Find where the given text appears and provide that cell's center as (x, y) coordinate. 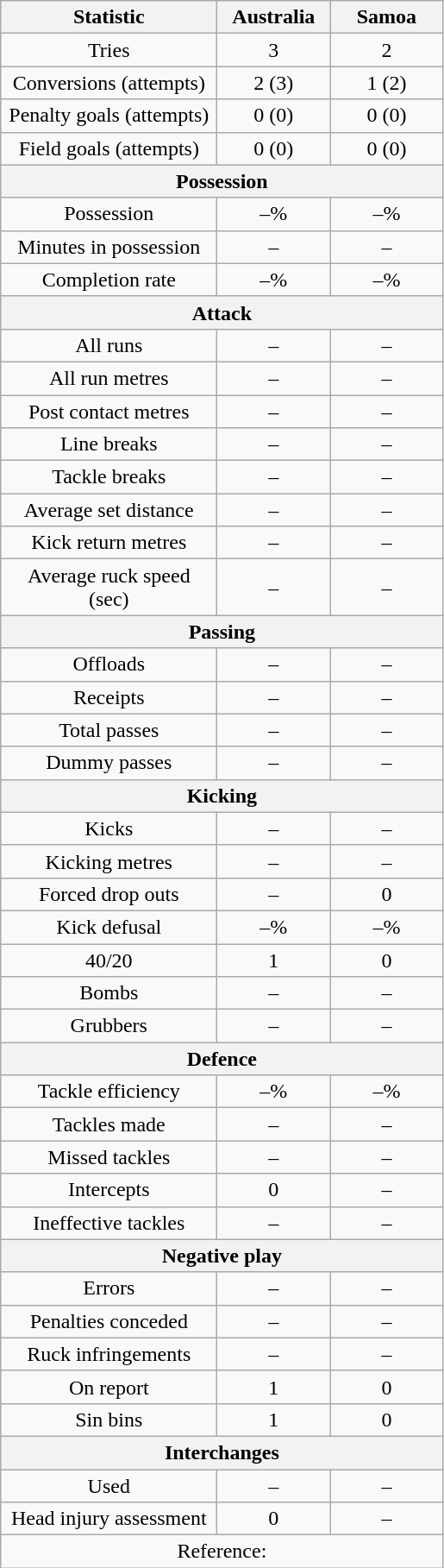
Offloads (109, 664)
3 (274, 50)
Attack (222, 312)
Missed tackles (109, 1157)
Ineffective tackles (109, 1223)
Australia (274, 17)
Kicking (222, 796)
Errors (109, 1288)
Field goals (attempts) (109, 148)
Conversions (attempts) (109, 83)
2 (386, 50)
Defence (222, 1059)
Kick defusal (109, 927)
Kicks (109, 828)
Line breaks (109, 444)
Intercepts (109, 1190)
Tackle efficiency (109, 1092)
Tries (109, 50)
Penalty goals (attempts) (109, 116)
1 (2) (386, 83)
Tackles made (109, 1124)
Negative play (222, 1256)
All run metres (109, 378)
Minutes in possession (109, 247)
Total passes (109, 730)
Forced drop outs (109, 894)
Bombs (109, 993)
Tackle breaks (109, 477)
2 (3) (274, 83)
Average ruck speed (sec) (109, 587)
Sin bins (109, 1420)
All runs (109, 345)
Samoa (386, 17)
Head injury assessment (109, 1519)
Passing (222, 632)
Reference: (222, 1552)
Interchanges (222, 1452)
Completion rate (109, 280)
Kick return metres (109, 543)
Kicking metres (109, 861)
On report (109, 1387)
Average set distance (109, 510)
Ruck infringements (109, 1354)
Penalties conceded (109, 1321)
Used (109, 1485)
40/20 (109, 960)
Receipts (109, 697)
Post contact metres (109, 412)
Statistic (109, 17)
Dummy passes (109, 763)
Grubbers (109, 1026)
